Provide the (x, y) coordinate of the cell's center where the given text is located.  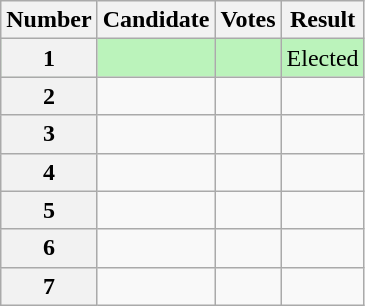
Elected (322, 58)
7 (49, 286)
6 (49, 248)
Result (322, 20)
4 (49, 172)
5 (49, 210)
2 (49, 96)
3 (49, 134)
Number (49, 20)
Candidate (156, 20)
1 (49, 58)
Votes (248, 20)
